Determine the (X, Y) coordinate at the center of the cell enclosing the given text.  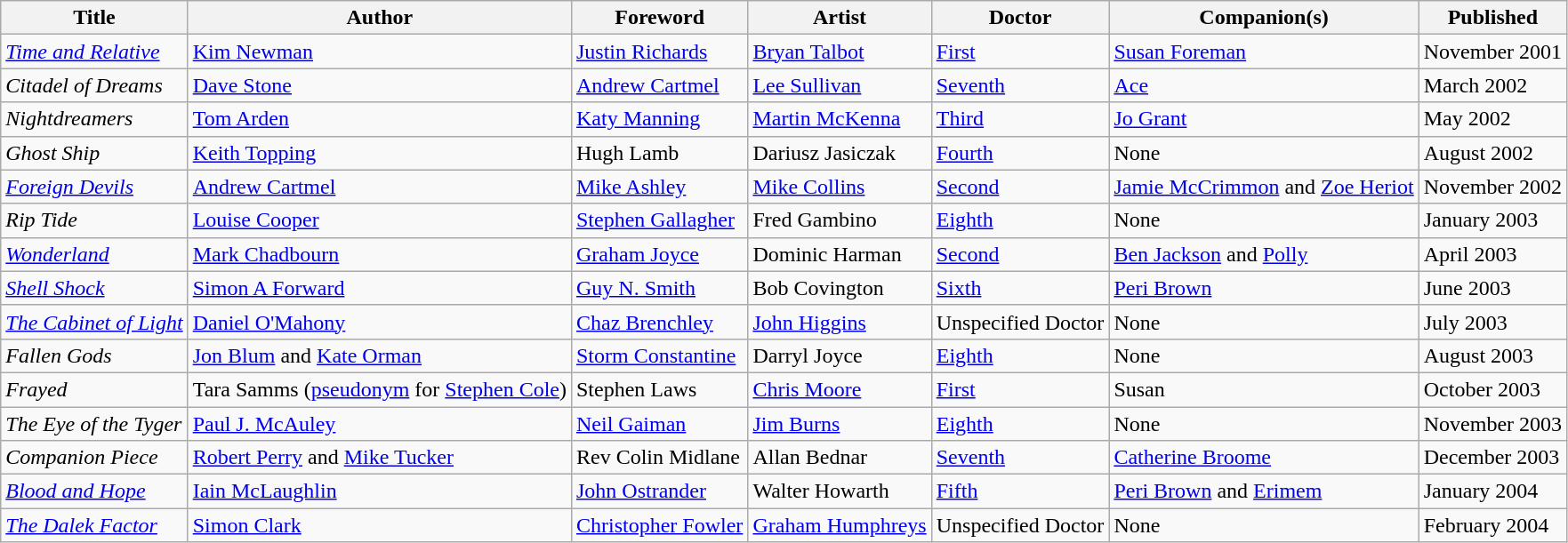
Sixth (1020, 288)
Bryan Talbot (840, 52)
Allan Bednar (840, 458)
Susan (1264, 389)
August 2003 (1492, 355)
Lee Sullivan (840, 85)
Fred Gambino (840, 220)
Shell Shock (94, 288)
Storm Constantine (659, 355)
Frayed (94, 389)
November 2002 (1492, 187)
Doctor (1020, 18)
Rip Tide (94, 220)
March 2002 (1492, 85)
Jo Grant (1264, 119)
Ben Jackson and Polly (1264, 254)
August 2002 (1492, 153)
Mike Collins (840, 187)
Keith Topping (379, 153)
Robert Perry and Mike Tucker (379, 458)
The Eye of the Tyger (94, 424)
July 2003 (1492, 322)
Darryl Joyce (840, 355)
Foreign Devils (94, 187)
Iain McLaughlin (379, 491)
Kim Newman (379, 52)
John Higgins (840, 322)
Mike Ashley (659, 187)
Peri Brown and Erimem (1264, 491)
Chris Moore (840, 389)
Jamie McCrimmon and Zoe Heriot (1264, 187)
November 2001 (1492, 52)
John Ostrander (659, 491)
Susan Foreman (1264, 52)
Katy Manning (659, 119)
Stephen Laws (659, 389)
Peri Brown (1264, 288)
Ace (1264, 85)
January 2003 (1492, 220)
Jim Burns (840, 424)
Artist (840, 18)
February 2004 (1492, 525)
Dominic Harman (840, 254)
January 2004 (1492, 491)
Published (1492, 18)
May 2002 (1492, 119)
Third (1020, 119)
Martin McKenna (840, 119)
Mark Chadbourn (379, 254)
Walter Howarth (840, 491)
Paul J. McAuley (379, 424)
Chaz Brenchley (659, 322)
Stephen Gallagher (659, 220)
Dariusz Jasiczak (840, 153)
Guy N. Smith (659, 288)
Ghost Ship (94, 153)
Simon Clark (379, 525)
Christopher Fowler (659, 525)
Fallen Gods (94, 355)
Louise Cooper (379, 220)
Fifth (1020, 491)
Rev Colin Midlane (659, 458)
Daniel O'Mahony (379, 322)
Companion Piece (94, 458)
April 2003 (1492, 254)
Fourth (1020, 153)
Author (379, 18)
Tara Samms (pseudonym for Stephen Cole) (379, 389)
Foreword (659, 18)
November 2003 (1492, 424)
Graham Humphreys (840, 525)
Citadel of Dreams (94, 85)
Dave Stone (379, 85)
Title (94, 18)
Time and Relative (94, 52)
Tom Arden (379, 119)
Catherine Broome (1264, 458)
Jon Blum and Kate Orman (379, 355)
Blood and Hope (94, 491)
June 2003 (1492, 288)
Justin Richards (659, 52)
December 2003 (1492, 458)
Nightdreamers (94, 119)
Wonderland (94, 254)
October 2003 (1492, 389)
Neil Gaiman (659, 424)
The Dalek Factor (94, 525)
Bob Covington (840, 288)
Simon A Forward (379, 288)
Companion(s) (1264, 18)
The Cabinet of Light (94, 322)
Hugh Lamb (659, 153)
Graham Joyce (659, 254)
